Pinpoint the cell where the given text exists, returning its [x, y] midpoint coordinate. 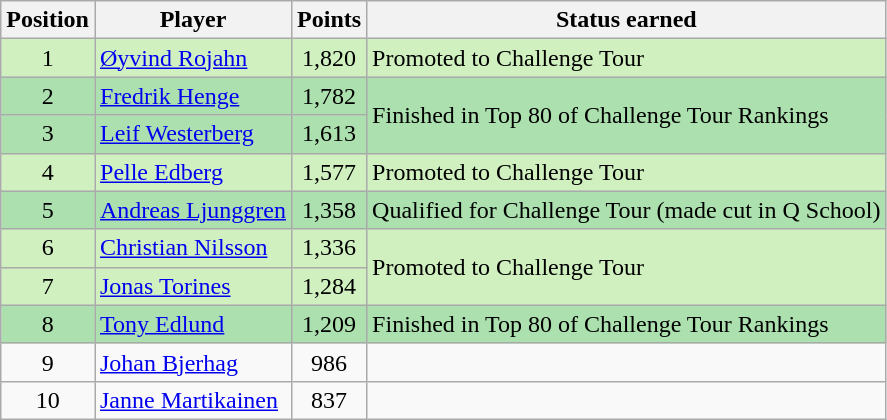
4 [48, 172]
1,284 [330, 286]
Jonas Torines [192, 286]
9 [48, 362]
Points [330, 20]
Leif Westerberg [192, 134]
Qualified for Challenge Tour (made cut in Q School) [626, 210]
1,782 [330, 96]
Status earned [626, 20]
1,577 [330, 172]
2 [48, 96]
Pelle Edberg [192, 172]
Position [48, 20]
1,336 [330, 248]
1,209 [330, 324]
8 [48, 324]
Andreas Ljunggren [192, 210]
986 [330, 362]
837 [330, 400]
Johan Bjerhag [192, 362]
7 [48, 286]
3 [48, 134]
1,820 [330, 58]
6 [48, 248]
Christian Nilsson [192, 248]
1,358 [330, 210]
5 [48, 210]
10 [48, 400]
Player [192, 20]
1 [48, 58]
Janne Martikainen [192, 400]
Øyvind Rojahn [192, 58]
1,613 [330, 134]
Tony Edlund [192, 324]
Fredrik Henge [192, 96]
